Determine the (x, y) coordinate at the center of the cell enclosing the given text.  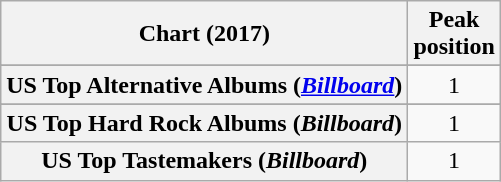
Chart (2017) (204, 34)
US Top Alternative Albums (Billboard) (204, 85)
US Top Tastemakers (Billboard) (204, 161)
US Top Hard Rock Albums (Billboard) (204, 123)
Peak position (454, 34)
